Find where the given text appears and provide that cell's center as (x, y) coordinate. 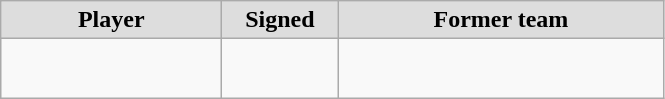
Player (112, 20)
Signed (280, 20)
Former team (501, 20)
